Pinpoint the cell where the given text exists, returning its [X, Y] midpoint coordinate. 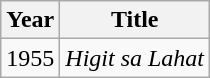
Year [30, 20]
Title [135, 20]
Higit sa Lahat [135, 58]
1955 [30, 58]
